Scan for the cell matching the given text and deliver its (x, y) coordinate at center. 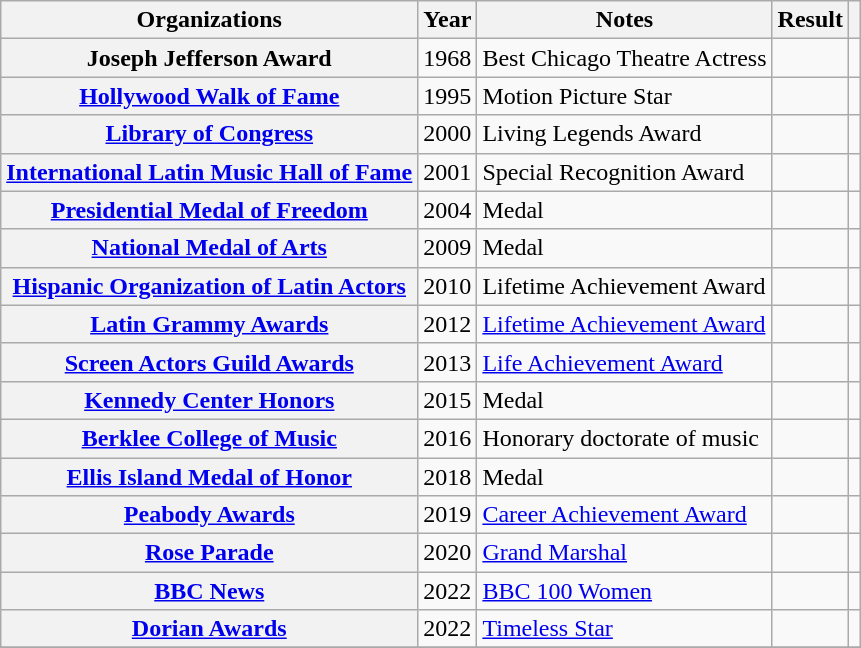
Berklee College of Music (210, 438)
Rose Parade (210, 553)
Life Achievement Award (624, 362)
Year (448, 20)
Library of Congress (210, 134)
Best Chicago Theatre Actress (624, 58)
Screen Actors Guild Awards (210, 362)
National Medal of Arts (210, 248)
2012 (448, 324)
BBC News (210, 591)
2001 (448, 172)
2004 (448, 210)
Result (810, 20)
Motion Picture Star (624, 96)
Presidential Medal of Freedom (210, 210)
Special Recognition Award (624, 172)
2000 (448, 134)
2015 (448, 400)
Living Legends Award (624, 134)
Peabody Awards (210, 515)
Ellis Island Medal of Honor (210, 477)
Notes (624, 20)
2009 (448, 248)
2018 (448, 477)
Hollywood Walk of Fame (210, 96)
BBC 100 Women (624, 591)
Timeless Star (624, 629)
Joseph Jefferson Award (210, 58)
2020 (448, 553)
Career Achievement Award (624, 515)
Hispanic Organization of Latin Actors (210, 286)
Latin Grammy Awards (210, 324)
International Latin Music Hall of Fame (210, 172)
Dorian Awards (210, 629)
Grand Marshal (624, 553)
Honorary doctorate of music (624, 438)
Kennedy Center Honors (210, 400)
Organizations (210, 20)
1968 (448, 58)
2016 (448, 438)
1995 (448, 96)
2013 (448, 362)
2010 (448, 286)
2019 (448, 515)
